Scan for the cell matching the given text and deliver its (x, y) coordinate at center. 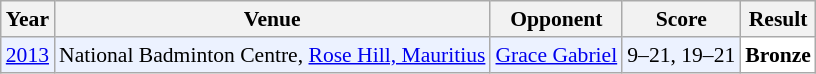
Grace Gabriel (556, 55)
National Badminton Centre, Rose Hill, Mauritius (272, 55)
Opponent (556, 19)
2013 (28, 55)
Score (681, 19)
Year (28, 19)
Bronze (778, 55)
Result (778, 19)
Venue (272, 19)
9–21, 19–21 (681, 55)
